Extract the (x, y) coordinate from the center of the cell holding the provided text.  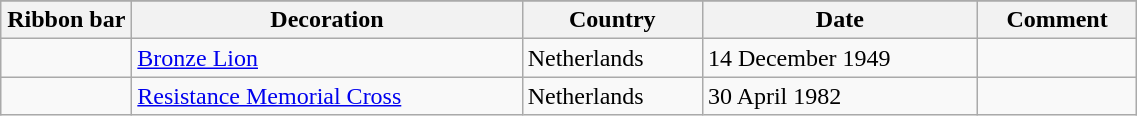
Country (612, 20)
Comment (1057, 20)
Resistance Memorial Cross (327, 96)
Decoration (327, 20)
Date (840, 20)
Ribbon bar (66, 20)
14 December 1949 (840, 58)
30 April 1982 (840, 96)
Bronze Lion (327, 58)
